Capture the cell that displays the provided text and extract its (x, y) central coordinate. 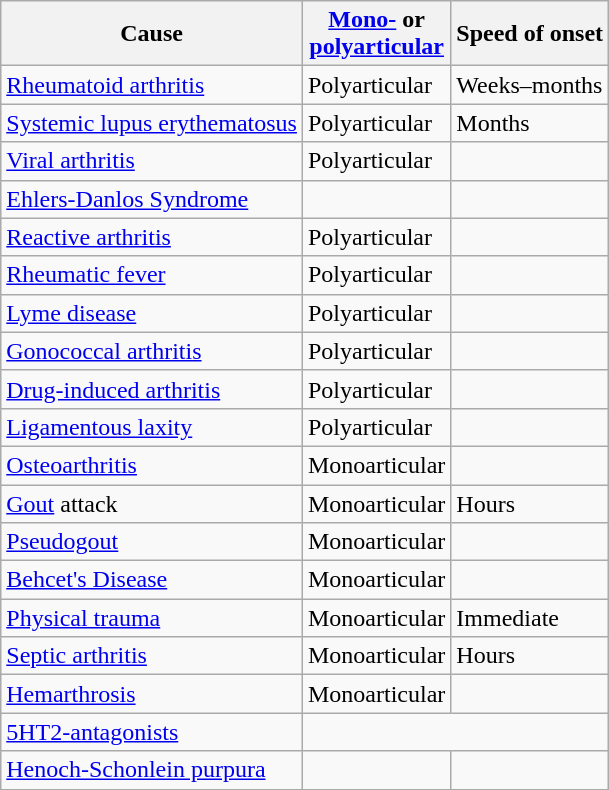
Behcet's Disease (152, 580)
Physical trauma (152, 618)
Reactive arthritis (152, 237)
Weeks–months (530, 85)
Osteoarthritis (152, 465)
Ehlers-Danlos Syndrome (152, 199)
Viral arthritis (152, 161)
Gout attack (152, 503)
Pseudogout (152, 542)
Mono- orpolyarticular (376, 34)
Lyme disease (152, 313)
Months (530, 123)
Speed of onset (530, 34)
Septic arthritis (152, 656)
Ligamentous laxity (152, 427)
Drug-induced arthritis (152, 389)
Hemarthrosis (152, 694)
5HT2-antagonists (152, 732)
Rheumatic fever (152, 275)
Cause (152, 34)
Immediate (530, 618)
Gonococcal arthritis (152, 351)
Henoch-Schonlein purpura (152, 770)
Systemic lupus erythematosus (152, 123)
Rheumatoid arthritis (152, 85)
